Locate the cell with the specified text and output its (X, Y) center coordinate. 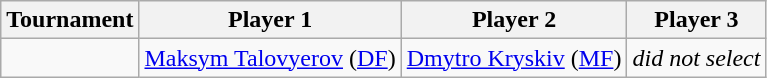
Player 2 (514, 20)
Player 3 (696, 20)
Maksym Talovyerov (DF) (270, 58)
Dmytro Kryskiv (MF) (514, 58)
Player 1 (270, 20)
did not select (696, 58)
Tournament (70, 20)
